Return [x, y] of the center of cell containing provided text 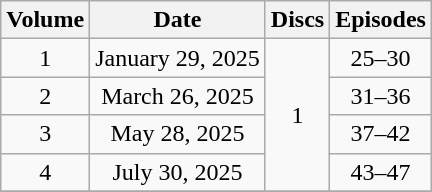
Date [178, 20]
May 28, 2025 [178, 134]
43–47 [381, 172]
Volume [46, 20]
Episodes [381, 20]
25–30 [381, 58]
Discs [297, 20]
2 [46, 96]
3 [46, 134]
March 26, 2025 [178, 96]
4 [46, 172]
31–36 [381, 96]
July 30, 2025 [178, 172]
37–42 [381, 134]
January 29, 2025 [178, 58]
